Extract the [X, Y] coordinate from the center of the cell holding the provided text.  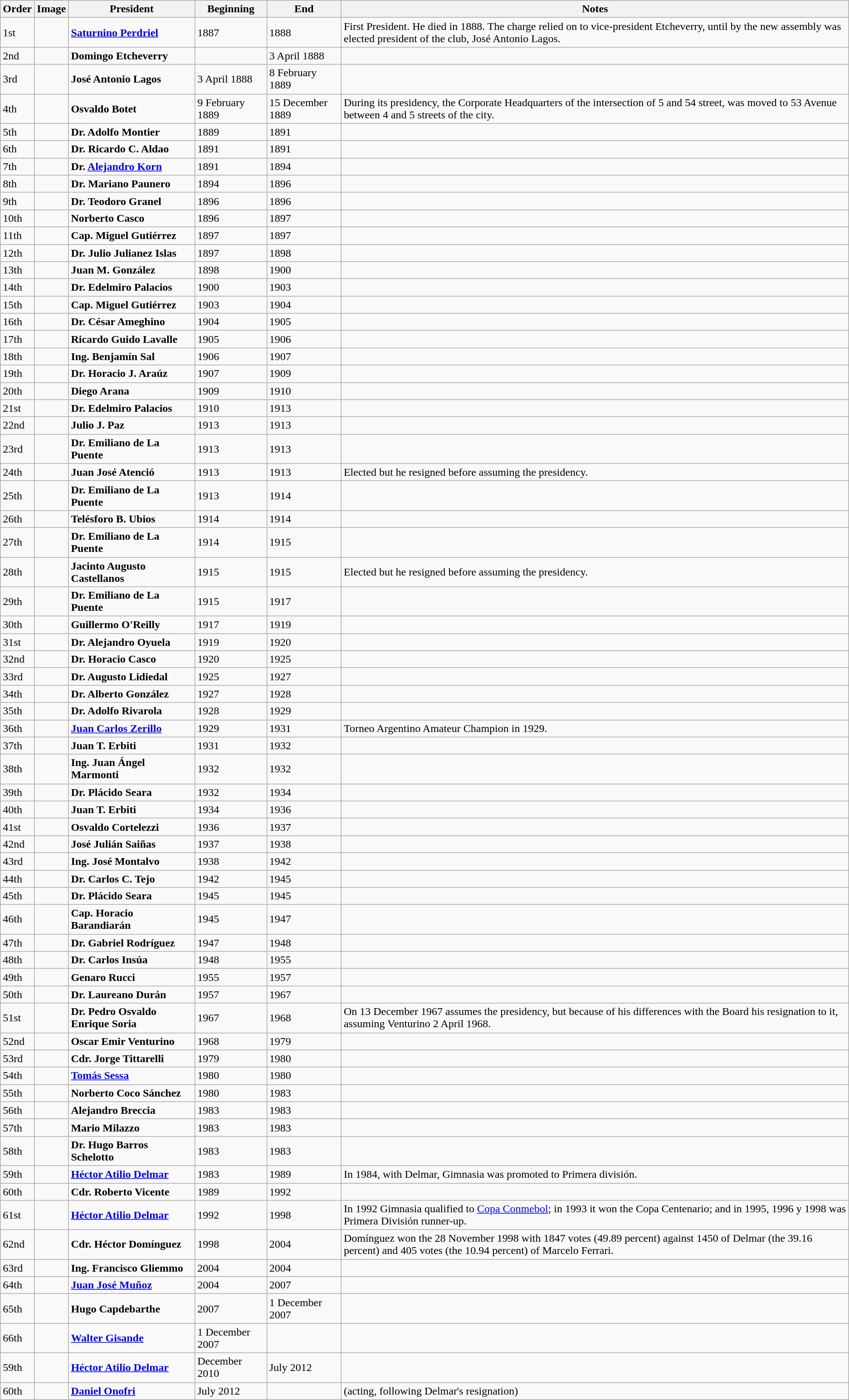
Dr. Mariano Paunero [132, 184]
1888 [304, 33]
51st [17, 1018]
16th [17, 322]
In 1992 Gimnasia qualified to Copa Conmebol; in 1993 it won the Copa Centenario; and in 1995, 1996 y 1998 was Primera División runner-up. [595, 1215]
Dr. Carlos C. Tejo [132, 878]
Notes [595, 9]
Dr. César Ameghino [132, 322]
8 February 1889 [304, 79]
Julio J. Paz [132, 425]
Osvaldo Botet [132, 109]
Dr. Alberto González [132, 694]
42nd [17, 844]
Genaro Rucci [132, 977]
53rd [17, 1059]
15th [17, 305]
Order [17, 9]
38th [17, 769]
Tomás Sessa [132, 1076]
37th [17, 746]
Ricardo Guido Lavalle [132, 339]
2nd [17, 56]
Dr. Alejandro Oyuela [132, 642]
50th [17, 995]
22nd [17, 425]
Walter Gisande [132, 1338]
15 December 1889 [304, 109]
Juan José Atenció [132, 472]
Ing. Juan Ángel Marmonti [132, 769]
55th [17, 1093]
40th [17, 810]
3rd [17, 79]
Dr. Adolfo Rivarola [132, 711]
Diego Arana [132, 391]
Cap. Horacio Barandiarán [132, 920]
In 1984, with Delmar, Gimnasia was promoted to Primera división. [595, 1174]
Dr. Augusto Lidiedal [132, 677]
57th [17, 1127]
Beginning [231, 9]
Hugo Capdebarthe [132, 1309]
35th [17, 711]
27th [17, 542]
46th [17, 920]
12th [17, 253]
4th [17, 109]
Oscar Emir Venturino [132, 1041]
47th [17, 943]
36th [17, 728]
21st [17, 408]
24th [17, 472]
44th [17, 878]
President [132, 9]
26th [17, 519]
José Julián Saiñas [132, 844]
17th [17, 339]
34th [17, 694]
Torneo Argentino Amateur Champion in 1929. [595, 728]
19th [17, 374]
62nd [17, 1244]
8th [17, 184]
28th [17, 571]
Juan José Muñoz [132, 1285]
Saturnino Perdriel [132, 33]
9th [17, 201]
25th [17, 495]
5th [17, 132]
Norberto Coco Sánchez [132, 1093]
65th [17, 1309]
6th [17, 149]
Cdr. Héctor Domínguez [132, 1244]
1889 [231, 132]
29th [17, 601]
Dr. Pedro Osvaldo Enrique Soria [132, 1018]
Cdr. Jorge Tittarelli [132, 1059]
During its presidency, the Corporate Headquarters of the intersection of 5 and 54 street, was moved to 53 Avenue between 4 and 5 streets of the city. [595, 109]
Jacinto Augusto Castellanos [132, 571]
1st [17, 33]
39th [17, 792]
30th [17, 625]
54th [17, 1076]
José Antonio Lagos [132, 79]
Dr. Teodoro Granel [132, 201]
Guillermo O'Reilly [132, 625]
45th [17, 896]
48th [17, 960]
Telésforo B. Ubios [132, 519]
Mario Milazzo [132, 1127]
Image [52, 9]
56th [17, 1110]
11th [17, 235]
18th [17, 356]
End [304, 9]
Cdr. Roberto Vicente [132, 1191]
Norberto Casco [132, 218]
(acting, following Delmar's resignation) [595, 1391]
9 February 1889 [231, 109]
Dr. Hugo Barros Schelotto [132, 1151]
43rd [17, 861]
32nd [17, 659]
Ing. Francisco Gliemmo [132, 1268]
Ing. Benjamín Sal [132, 356]
Osvaldo Cortelezzi [132, 827]
7th [17, 166]
Dr. Laureano Durán [132, 995]
1887 [231, 33]
Dr. Alejandro Korn [132, 166]
10th [17, 218]
20th [17, 391]
63rd [17, 1268]
49th [17, 977]
Ing. José Montalvo [132, 861]
Dr. Horacio Casco [132, 659]
13th [17, 270]
31st [17, 642]
Juan M. González [132, 270]
Dr. Horacio J. Araúz [132, 374]
61st [17, 1215]
41st [17, 827]
Dr. Gabriel Rodríguez [132, 943]
Dr. Adolfo Montier [132, 132]
Dr. Julio Julianez Islas [132, 253]
On 13 December 1967 assumes the presidency, but because of his differences with the Board his resignation to it, assuming Venturino 2 April 1968. [595, 1018]
Juan Carlos Zerillo [132, 728]
66th [17, 1338]
Daniel Onofri [132, 1391]
Domingo Etcheverry [132, 56]
Alejandro Breccia [132, 1110]
52nd [17, 1041]
58th [17, 1151]
Dr. Ricardo C. Aldao [132, 149]
33rd [17, 677]
December 2010 [231, 1368]
23rd [17, 449]
14th [17, 288]
Dr. Carlos Insúa [132, 960]
64th [17, 1285]
